Return the (x, y) coordinate for the center point of the cell that contains the specified text.  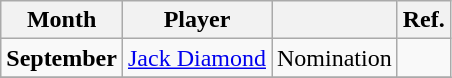
Nomination (335, 58)
September (62, 58)
Month (62, 20)
Jack Diamond (196, 58)
Player (196, 20)
Ref. (424, 20)
